Identify which cell holds the provided text, then report its [X, Y] central coordinate. 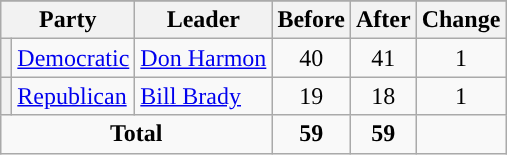
Total [136, 134]
40 [312, 58]
19 [312, 96]
18 [383, 96]
Bill Brady [204, 96]
Change [461, 20]
Party [68, 20]
Republican [74, 96]
Democratic [74, 58]
Before [312, 20]
After [383, 20]
Don Harmon [204, 58]
41 [383, 58]
Leader [204, 20]
